Scan for the cell matching the given text and deliver its (x, y) coordinate at center. 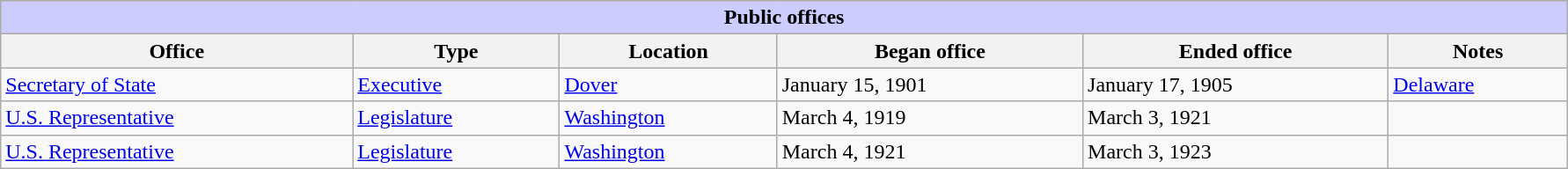
January 17, 1905 (1235, 84)
Began office (929, 51)
March 3, 1921 (1235, 118)
Notes (1478, 51)
Office (177, 51)
Secretary of State (177, 84)
March 3, 1923 (1235, 151)
March 4, 1919 (929, 118)
Executive (456, 84)
Ended office (1235, 51)
January 15, 1901 (929, 84)
Public offices (785, 18)
Delaware (1478, 84)
March 4, 1921 (929, 151)
Location (669, 51)
Dover (669, 84)
Type (456, 51)
